Pinpoint the cell where the given text exists, returning its [X, Y] midpoint coordinate. 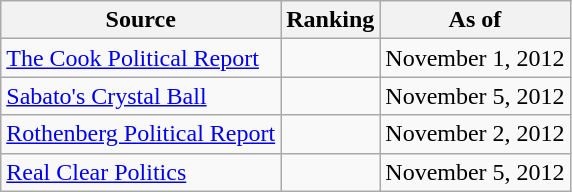
Real Clear Politics [141, 172]
Rothenberg Political Report [141, 134]
Sabato's Crystal Ball [141, 96]
Source [141, 20]
As of [475, 20]
November 2, 2012 [475, 134]
Ranking [330, 20]
November 1, 2012 [475, 58]
The Cook Political Report [141, 58]
